Search for the cell housing the specified text and yield its [x, y] center coordinate. 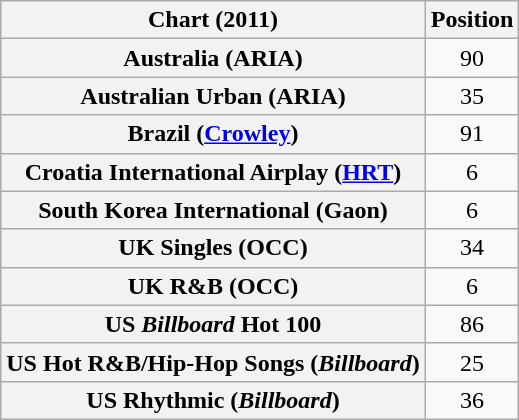
35 [472, 96]
South Korea International (Gaon) [213, 210]
UK Singles (OCC) [213, 248]
25 [472, 362]
Chart (2011) [213, 20]
US Hot R&B/Hip-Hop Songs (Billboard) [213, 362]
Position [472, 20]
US Billboard Hot 100 [213, 324]
34 [472, 248]
86 [472, 324]
Australia (ARIA) [213, 58]
UK R&B (OCC) [213, 286]
90 [472, 58]
US Rhythmic (Billboard) [213, 400]
Brazil (Crowley) [213, 134]
Croatia International Airplay (HRT) [213, 172]
36 [472, 400]
Australian Urban (ARIA) [213, 96]
91 [472, 134]
